Scan for the cell matching the given text and deliver its (X, Y) coordinate at center. 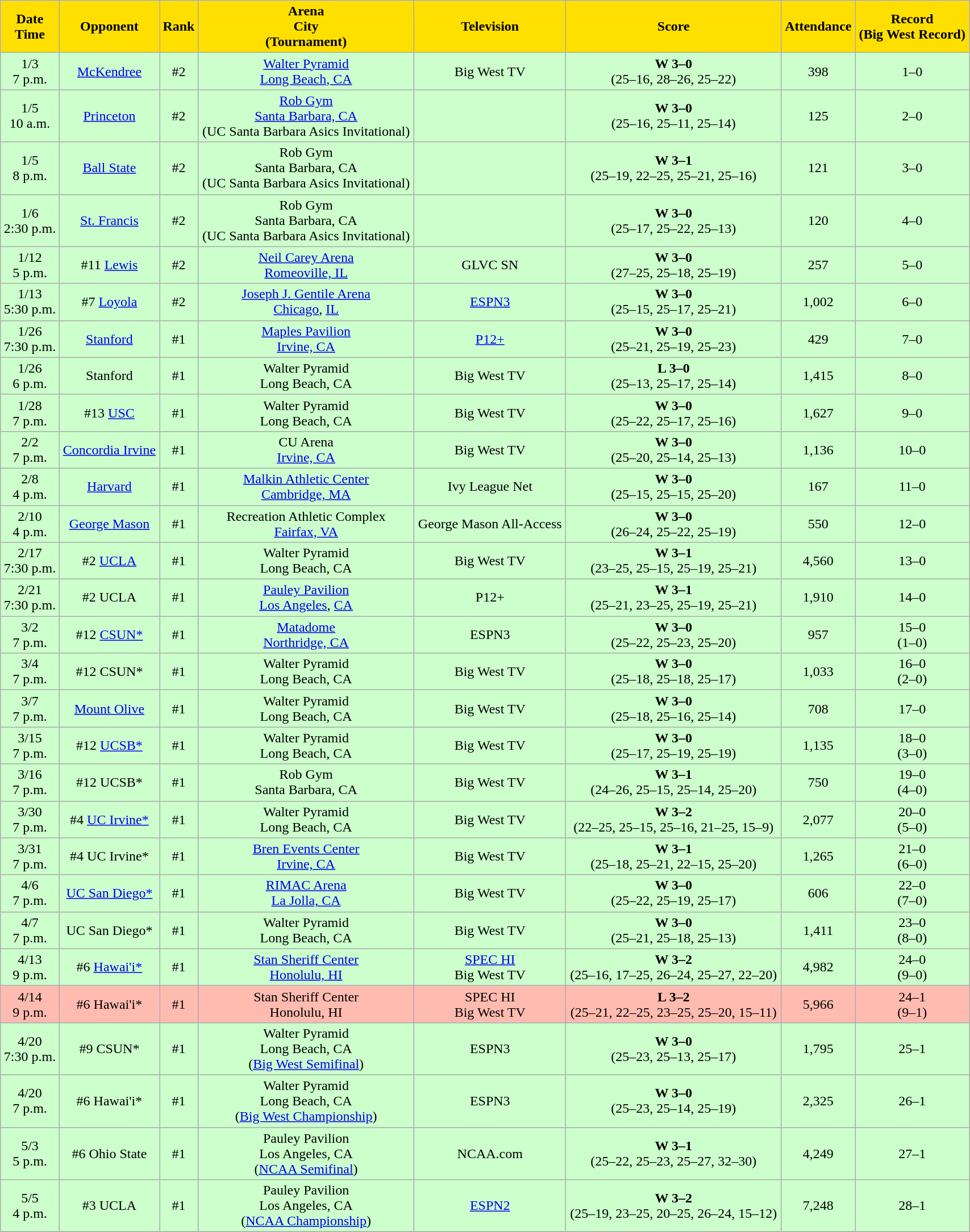
3/47 p.m. (30, 671)
W 3–1(25–22, 25–23, 25–27, 32–30) (674, 1153)
Walter PyramidLong Beach, CA(Big West Semifinal) (306, 1049)
McKendree (109, 72)
Harvard (109, 486)
W 3–0(25–15, 25–15, 25–20) (674, 486)
George Mason (109, 524)
Opponent (109, 27)
9–0 (913, 412)
7–0 (913, 339)
W 3–0(25–23, 25–13, 25–17) (674, 1049)
4/207 p.m. (30, 1101)
L 3–2(25–21, 22–25, 23–25, 25–20, 15–11) (674, 1004)
L 3–0(25–13, 25–17, 25–14) (674, 376)
5/35 p.m. (30, 1153)
1,033 (818, 671)
25–1 (913, 1049)
120 (818, 220)
18–0(3–0) (913, 745)
3/77 p.m. (30, 709)
W 3–0(25–21, 25–19, 25–23) (674, 339)
1/125 p.m. (30, 265)
#11 Lewis (109, 265)
708 (818, 709)
3/27 p.m. (30, 635)
W 3–0(26–24, 25–22, 25–19) (674, 524)
W 3–0(25–18, 25–16, 25–14) (674, 709)
2/104 p.m. (30, 524)
21–0(6–0) (913, 857)
Concordia Irvine (109, 450)
4–0 (913, 220)
24–1(9–1) (913, 1004)
W 3–2(22–25, 25–15, 25–16, 21–25, 15–9) (674, 819)
MatadomeNorthridge, CA (306, 635)
Score (674, 27)
14–0 (913, 598)
1/37 p.m. (30, 72)
W 3–2(25–19, 23–25, 20–25, 26–24, 15–12) (674, 1206)
Pauley PavilionLos Angeles, CA(NCAA Semifinal) (306, 1153)
1/267:30 p.m. (30, 339)
W 3–0(25–22, 25–23, 25–20) (674, 635)
1/287 p.m. (30, 412)
1/510 a.m. (30, 116)
2–0 (913, 116)
RIMAC ArenaLa Jolla, CA (306, 893)
W 3–0(25–23, 25–14, 25–19) (674, 1101)
Record(Big West Record) (913, 27)
6–0 (913, 302)
1,411 (818, 930)
4/77 p.m. (30, 930)
19–0(4–0) (913, 783)
429 (818, 339)
606 (818, 893)
550 (818, 524)
3/167 p.m. (30, 783)
Pauley PavilionLos Angeles, CA (306, 598)
4,982 (818, 967)
Rob GymSanta Barbara, CA (306, 783)
W 3–1(25–19, 22–25, 25–21, 25–16) (674, 168)
24–0(9–0) (913, 967)
Mount Olive (109, 709)
W 3–1(25–21, 23–25, 25–19, 25–21) (674, 598)
8–0 (913, 376)
Joseph J. Gentile ArenaChicago, IL (306, 302)
ESPN2 (490, 1206)
W 3–0(27–25, 25–18, 25–19) (674, 265)
4/139 p.m. (30, 967)
W 3–0(25–16, 25–11, 25–14) (674, 116)
St. Francis (109, 220)
1/62:30 p.m. (30, 220)
1,627 (818, 412)
27–1 (913, 1153)
1,136 (818, 450)
15–0(1–0) (913, 635)
#7 Loyola (109, 302)
17–0 (913, 709)
Attendance (818, 27)
4/149 p.m. (30, 1004)
125 (818, 116)
257 (818, 265)
Malkin Athletic CenterCambridge, MA (306, 486)
4/67 p.m. (30, 893)
Walter PyramidLong Beach, CA(Big West Championship) (306, 1101)
W 3–1(23–25, 25–15, 25–19, 25–21) (674, 561)
20–0(5–0) (913, 819)
5,966 (818, 1004)
W 3–2(25–16, 17–25, 26–24, 25–27, 22–20) (674, 967)
121 (818, 168)
W 3–0(25–22, 25–17, 25–16) (674, 412)
5/54 p.m. (30, 1206)
957 (818, 635)
W 3–1(24–26, 25–15, 25–14, 25–20) (674, 783)
W 3–1(25–18, 25–21, 22–15, 25–20) (674, 857)
10–0 (913, 450)
W 3–0(25–22, 25–19, 25–17) (674, 893)
W 3–0(25–20, 25–14, 25–13) (674, 450)
398 (818, 72)
W 3–0(25–21, 25–18, 25–13) (674, 930)
ArenaCity(Tournament) (306, 27)
Ivy League Net (490, 486)
3–0 (913, 168)
3/157 p.m. (30, 745)
W 3–0(25–15, 25–17, 25–21) (674, 302)
3/307 p.m. (30, 819)
Neil Carey ArenaRomeoville, IL (306, 265)
1,135 (818, 745)
George Mason All-Access (490, 524)
2,325 (818, 1101)
Maples PavilionIrvine, CA (306, 339)
DateTime (30, 27)
Pauley PavilionLos Angeles, CA(NCAA Championship) (306, 1206)
Ball State (109, 168)
16–0(2–0) (913, 671)
#13 USC (109, 412)
2/84 p.m. (30, 486)
2/177:30 p.m. (30, 561)
1–0 (913, 72)
11–0 (913, 486)
7,248 (818, 1206)
1,265 (818, 857)
4,560 (818, 561)
2,077 (818, 819)
23–0(8–0) (913, 930)
1/58 p.m. (30, 168)
NCAA.com (490, 1153)
167 (818, 486)
13–0 (913, 561)
1/266 p.m. (30, 376)
4/207:30 p.m. (30, 1049)
28–1 (913, 1206)
Television (490, 27)
26–1 (913, 1101)
Recreation Athletic ComplexFairfax, VA (306, 524)
1,002 (818, 302)
Princeton (109, 116)
2/27 p.m. (30, 450)
750 (818, 783)
1,795 (818, 1049)
W 3–0(25–16, 28–26, 25–22) (674, 72)
Rank (179, 27)
CU ArenaIrvine, CA (306, 450)
Bren Events CenterIrvine, CA (306, 857)
#3 UCLA (109, 1206)
22–0(7–0) (913, 893)
1,910 (818, 598)
W 3–0(25–17, 25–19, 25–19) (674, 745)
#6 Ohio State (109, 1153)
W 3–0(25–18, 25–18, 25–17) (674, 671)
12–0 (913, 524)
3/317 p.m. (30, 857)
1/135:30 p.m. (30, 302)
GLVC SN (490, 265)
2/217:30 p.m. (30, 598)
W 3–0(25–17, 25–22, 25–13) (674, 220)
1,415 (818, 376)
5–0 (913, 265)
4,249 (818, 1153)
#9 CSUN* (109, 1049)
